Provide the [x, y] coordinate of the cell's center where the given text is located.  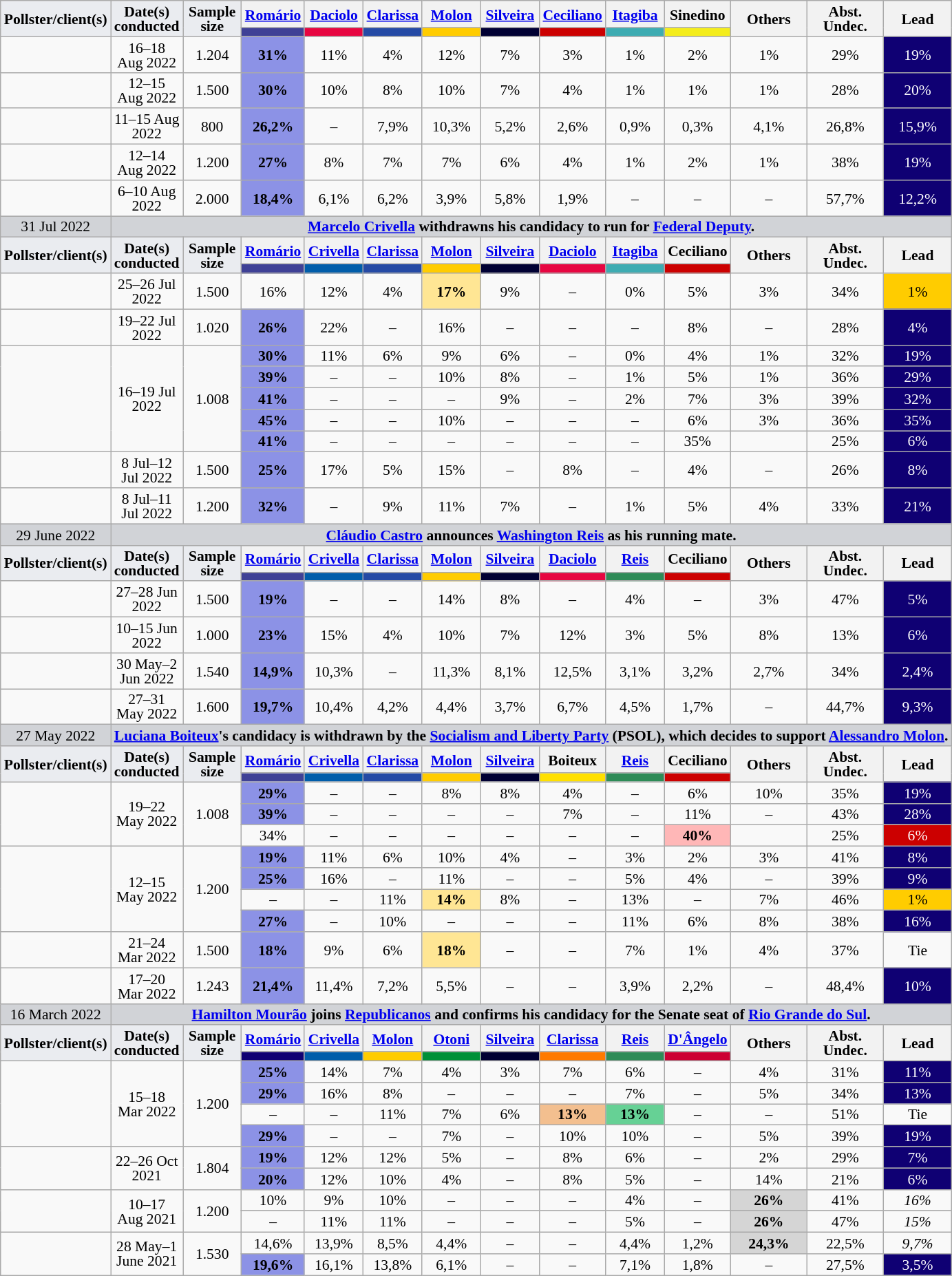
19,7% [273, 707]
19–22 May 2022 [147, 814]
37% [845, 950]
1,8% [697, 1265]
13,8% [393, 1265]
33% [845, 506]
15–18 Mar 2022 [147, 1104]
8 Jul–11 Jul 2022 [147, 506]
D'Ângelo [697, 1039]
800 [212, 127]
Luciana Boiteux's candidacy is withdrawn by the Socialism and Liberty Party (PSOL), which decides to support Alessandro Molon. [531, 735]
12–15 May 2022 [147, 889]
28 May–1 June 2021 [147, 1254]
1.540 [212, 671]
3,2% [697, 671]
48,4% [845, 986]
18,4% [273, 198]
5,5% [452, 986]
0,3% [697, 127]
1,9% [572, 198]
11–15 Aug 2022 [147, 127]
29 June 2022 [56, 534]
1,2% [697, 1243]
16 March 2022 [56, 1014]
Sinedino [697, 14]
27–31 May 2022 [147, 707]
12,5% [572, 671]
22,5% [845, 1243]
8,1% [509, 671]
13,9% [333, 1243]
1.600 [212, 707]
11,4% [333, 986]
0,9% [635, 127]
14,9% [273, 671]
6,2% [393, 198]
26,8% [845, 127]
51% [845, 1115]
1.000 [212, 635]
45% [273, 420]
2.000 [212, 198]
3,7% [509, 707]
16,1% [333, 1265]
27,5% [845, 1265]
16–18 Aug 2022 [147, 54]
Hamilton Mourão joins Republicanos and confirms his candidacy for the Senate seat of Rio Grande do Sul. [531, 1014]
9,7% [918, 1243]
3,5% [918, 1265]
4,5% [635, 707]
5,2% [509, 127]
19–22 Jul 2022 [147, 327]
11,3% [452, 671]
12,2% [918, 198]
14,6% [273, 1243]
25–26 Jul 2022 [147, 291]
Cláudio Castro announces Washington Reis as his running mate. [531, 534]
40% [697, 836]
22% [333, 327]
7,9% [393, 127]
31 Jul 2022 [56, 227]
1.020 [212, 327]
16–19 Jul 2022 [147, 398]
7,1% [635, 1265]
12–14 Aug 2022 [147, 162]
44,7% [845, 707]
1.243 [212, 986]
4,1% [770, 127]
23% [273, 635]
27 May 2022 [56, 735]
17–20 Mar 2022 [147, 986]
Otoni [452, 1039]
1,7% [697, 707]
10–15 Jun 2022 [147, 635]
46% [845, 900]
5,8% [509, 198]
6,7% [572, 707]
26,2% [273, 127]
3,1% [635, 671]
2,2% [697, 986]
2,4% [918, 671]
12–15 Aug 2022 [147, 90]
15,9% [918, 127]
21–24 Mar 2022 [147, 950]
1.804 [212, 1168]
Boiteux [572, 760]
Marcelo Crivella withdrawns his candidacy to run for Federal Deputy. [531, 227]
7,2% [393, 986]
10,4% [333, 707]
6–10 Aug 2022 [147, 198]
10–17 Aug 2021 [147, 1211]
8 Jul–12 Jul 2022 [147, 470]
30 May–2 Jun 2022 [147, 671]
21,4% [273, 986]
1.204 [212, 54]
24,3% [770, 1243]
1.530 [212, 1254]
27–28 Jun 2022 [147, 599]
19,6% [273, 1265]
2,6% [572, 127]
22–26 Oct 2021 [147, 1168]
43% [845, 814]
2,7% [770, 671]
9,3% [918, 707]
4,2% [393, 707]
8,5% [393, 1243]
57,7% [845, 198]
